Determine the [x, y] coordinate at the center of the cell enclosing the given text.  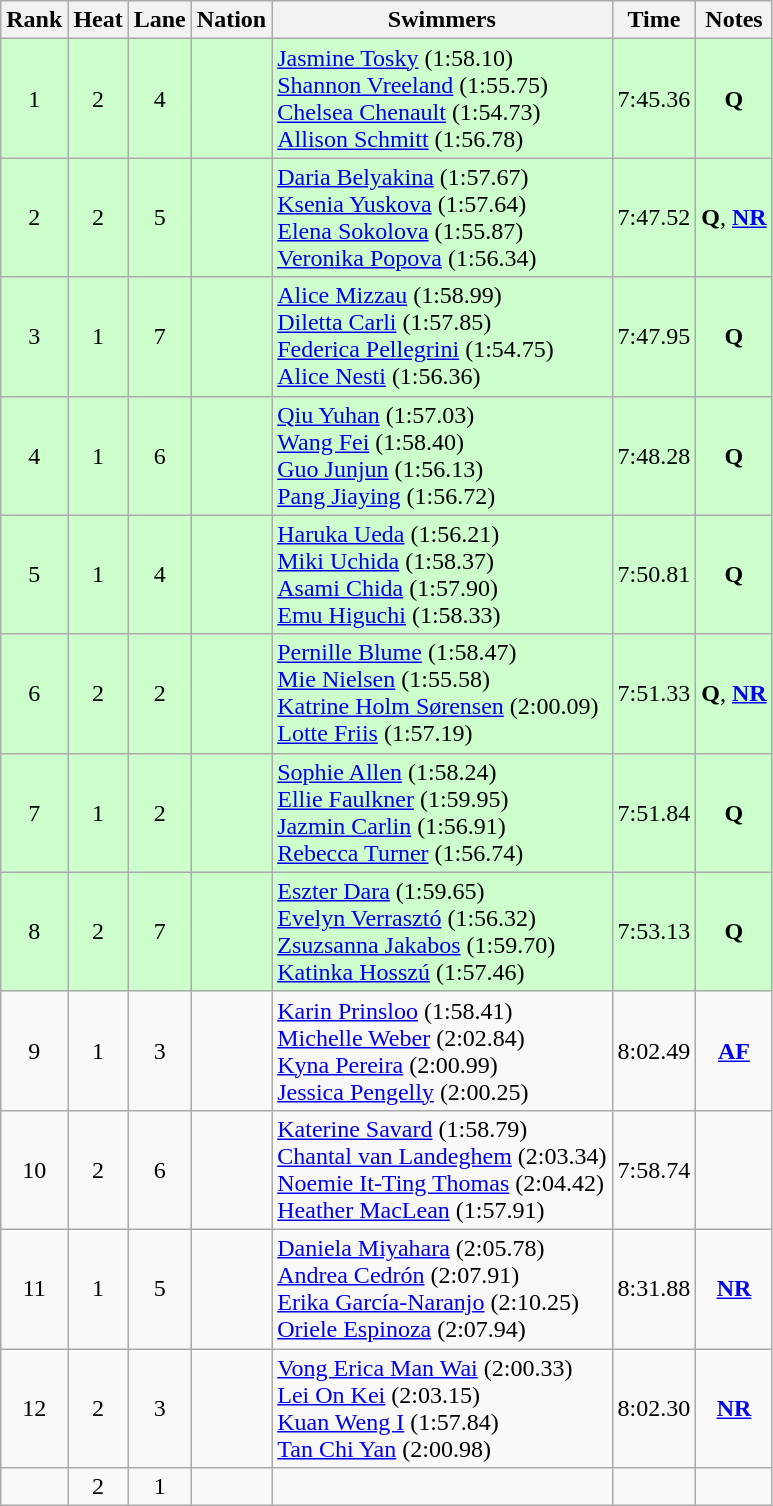
Vong Erica Man Wai (2:00.33)Lei On Kei (2:03.15)Kuan Weng I (1:57.84)Tan Chi Yan (2:00.98) [442, 1408]
7:53.13 [654, 932]
Heat [98, 20]
7:45.36 [654, 98]
Rank [34, 20]
7:48.28 [654, 456]
Katerine Savard (1:58.79)Chantal van Landeghem (2:03.34)Noemie It-Ting Thomas (2:04.42)Heather MacLean (1:57.91) [442, 1170]
Jasmine Tosky (1:58.10)Shannon Vreeland (1:55.75)Chelsea Chenault (1:54.73)Allison Schmitt (1:56.78) [442, 98]
Notes [734, 20]
Qiu Yuhan (1:57.03)Wang Fei (1:58.40)Guo Junjun (1:56.13)Pang Jiaying (1:56.72) [442, 456]
7:51.84 [654, 812]
Swimmers [442, 20]
Karin Prinsloo (1:58.41)Michelle Weber (2:02.84)Kyna Pereira (2:00.99)Jessica Pengelly (2:00.25) [442, 1050]
Eszter Dara (1:59.65)Evelyn Verrasztó (1:56.32)Zsuzsanna Jakabos (1:59.70)Katinka Hosszú (1:57.46) [442, 932]
9 [34, 1050]
8:31.88 [654, 1288]
AF [734, 1050]
Nation [231, 20]
11 [34, 1288]
Sophie Allen (1:58.24)Ellie Faulkner (1:59.95)Jazmin Carlin (1:56.91)Rebecca Turner (1:56.74) [442, 812]
Lane [160, 20]
Haruka Ueda (1:56.21)Miki Uchida (1:58.37)Asami Chida (1:57.90)Emu Higuchi (1:58.33) [442, 574]
8 [34, 932]
Alice Mizzau (1:58.99)Diletta Carli (1:57.85)Federica Pellegrini (1:54.75)Alice Nesti (1:56.36) [442, 336]
Daria Belyakina (1:57.67)Ksenia Yuskova (1:57.64)Elena Sokolova (1:55.87)Veronika Popova (1:56.34) [442, 218]
7:47.95 [654, 336]
7:47.52 [654, 218]
8:02.49 [654, 1050]
Daniela Miyahara (2:05.78)Andrea Cedrón (2:07.91)Erika García-Naranjo (2:10.25)Oriele Espinoza (2:07.94) [442, 1288]
7:50.81 [654, 574]
10 [34, 1170]
8:02.30 [654, 1408]
12 [34, 1408]
7:58.74 [654, 1170]
Pernille Blume (1:58.47)Mie Nielsen (1:55.58)Katrine Holm Sørensen (2:00.09)Lotte Friis (1:57.19) [442, 694]
7:51.33 [654, 694]
Time [654, 20]
